Output the (X, Y) coordinate of the center of the cell containing the given text.  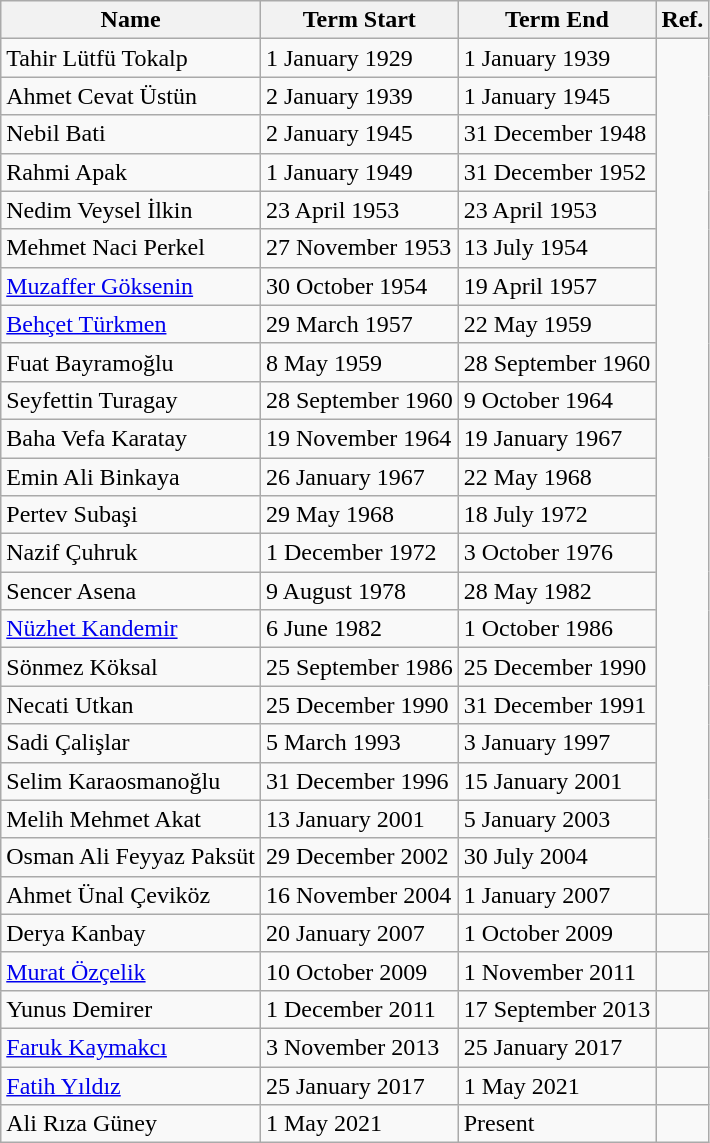
Baha Vefa Karatay (131, 438)
3 January 1997 (557, 743)
Ahmet Ünal Çeviköz (131, 895)
15 January 2001 (557, 781)
Derya Kanbay (131, 933)
Emin Ali Binkaya (131, 477)
Name (131, 20)
26 January 1967 (359, 477)
Yunus Demirer (131, 1009)
31 December 1948 (557, 134)
27 November 1953 (359, 248)
Behçet Türkmen (131, 324)
Faruk Kaymakcı (131, 1047)
31 December 1996 (359, 781)
Selim Karaosmanoğlu (131, 781)
Ali Rıza Güney (131, 1124)
28 May 1982 (557, 591)
1 January 1939 (557, 58)
9 August 1978 (359, 591)
19 January 1967 (557, 438)
20 January 2007 (359, 933)
1 December 2011 (359, 1009)
18 July 1972 (557, 515)
16 November 2004 (359, 895)
1 January 1945 (557, 96)
1 January 1949 (359, 172)
1 October 2009 (557, 933)
13 July 1954 (557, 248)
10 October 2009 (359, 971)
29 May 1968 (359, 515)
9 October 1964 (557, 400)
30 October 1954 (359, 286)
Term End (557, 20)
5 January 2003 (557, 819)
1 December 1972 (359, 553)
Tahir Lütfü Tokalp (131, 58)
6 June 1982 (359, 629)
31 December 1991 (557, 705)
2 January 1945 (359, 134)
Fuat Bayramoğlu (131, 362)
Necati Utkan (131, 705)
1 January 1929 (359, 58)
17 September 2013 (557, 1009)
29 March 1957 (359, 324)
Ref. (682, 20)
Nüzhet Kandemir (131, 629)
19 November 1964 (359, 438)
1 January 2007 (557, 895)
3 October 1976 (557, 553)
Mehmet Naci Perkel (131, 248)
Fatih Yıldız (131, 1085)
1 October 1986 (557, 629)
2 January 1939 (359, 96)
Term Start (359, 20)
Muzaffer Göksenin (131, 286)
1 November 2011 (557, 971)
Seyfettin Turagay (131, 400)
22 May 1959 (557, 324)
Pertev Subaşi (131, 515)
8 May 1959 (359, 362)
Sencer Asena (131, 591)
Nazif Çuhruk (131, 553)
19 April 1957 (557, 286)
Nedim Veysel İlkin (131, 210)
Melih Mehmet Akat (131, 819)
Sadi Çalişlar (131, 743)
25 September 1986 (359, 667)
Sönmez Köksal (131, 667)
5 March 1993 (359, 743)
Murat Özçelik (131, 971)
29 December 2002 (359, 857)
22 May 1968 (557, 477)
13 January 2001 (359, 819)
30 July 2004 (557, 857)
Rahmi Apak (131, 172)
31 December 1952 (557, 172)
3 November 2013 (359, 1047)
Present (557, 1124)
Nebil Bati (131, 134)
Ahmet Cevat Üstün (131, 96)
Osman Ali Feyyaz Paksüt (131, 857)
